Locate the cell with the specified text and output its (X, Y) center coordinate. 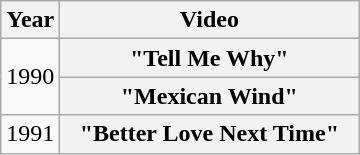
1990 (30, 77)
"Mexican Wind" (210, 96)
"Tell Me Why" (210, 58)
Video (210, 20)
"Better Love Next Time" (210, 134)
1991 (30, 134)
Year (30, 20)
